Find where the given text appears and provide that cell's center as (X, Y) coordinate. 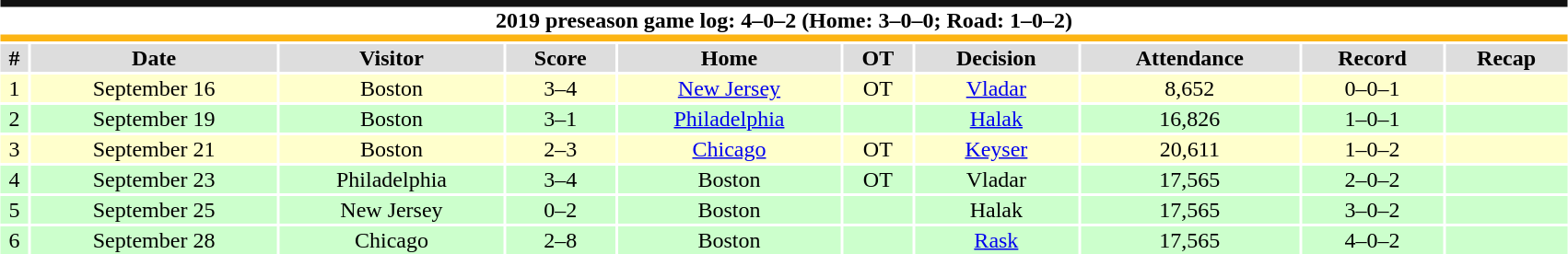
3 (15, 149)
Keyser (997, 149)
2–3 (560, 149)
4–0–2 (1373, 240)
Attendance (1190, 58)
Date (153, 58)
Rask (997, 240)
Decision (997, 58)
September 25 (153, 210)
3–1 (560, 119)
September 16 (153, 88)
Visitor (392, 58)
2019 preseason game log: 4–0–2 (Home: 3–0–0; Road: 1–0–2) (784, 20)
# (15, 58)
1–0–1 (1373, 119)
Home (729, 58)
Score (560, 58)
0–0–1 (1373, 88)
0–2 (560, 210)
3–0–2 (1373, 210)
September 28 (153, 240)
5 (15, 210)
1–0–2 (1373, 149)
Recap (1506, 58)
4 (15, 179)
Record (1373, 58)
September 23 (153, 179)
September 21 (153, 149)
1 (15, 88)
20,611 (1190, 149)
8,652 (1190, 88)
September 19 (153, 119)
6 (15, 240)
2 (15, 119)
2–0–2 (1373, 179)
16,826 (1190, 119)
2–8 (560, 240)
